Provide the (X, Y) coordinate of the cell's center where the given text is located.  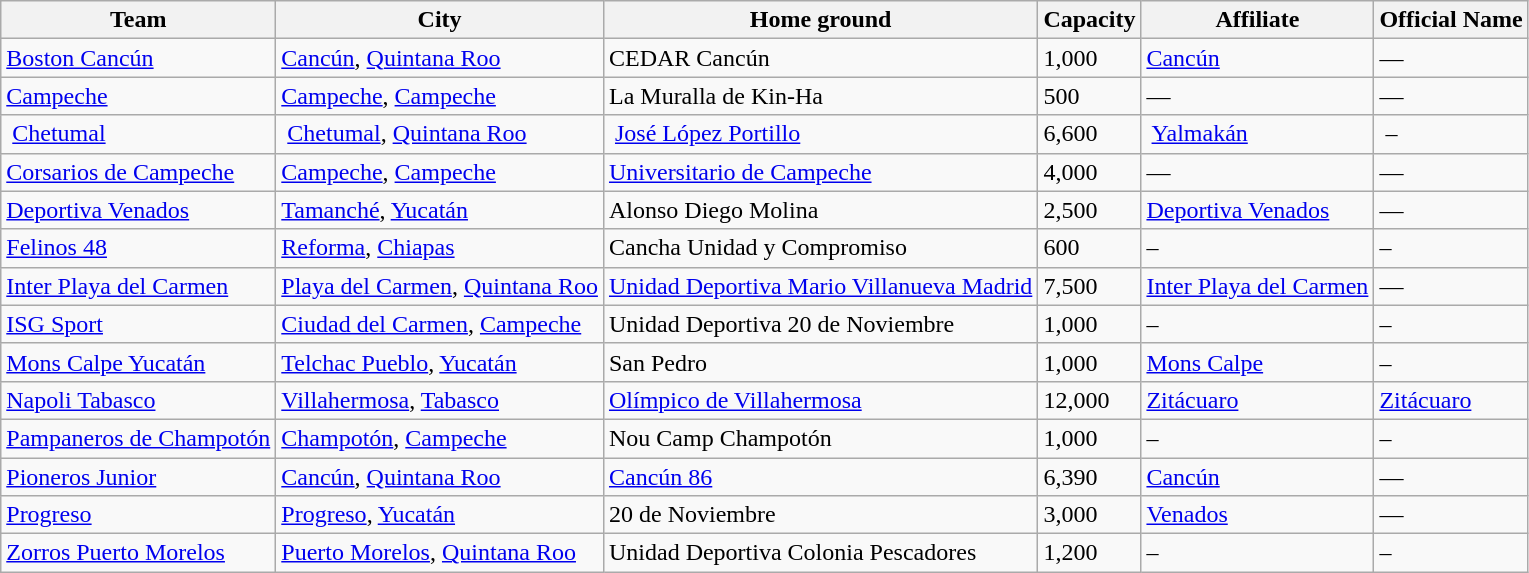
Felinos 48 (138, 248)
Chetumal (138, 134)
Cancún 86 (820, 477)
Villahermosa, Tabasco (440, 400)
6,600 (1090, 134)
Progreso (138, 515)
Capacity (1090, 20)
Campeche (138, 96)
Pioneros Junior (138, 477)
Venados (1258, 515)
Boston Cancún (138, 58)
Unidad Deportiva 20 de Noviembre (820, 324)
Nou Camp Champotón (820, 438)
CEDAR Cancún (820, 58)
2,500 (1090, 210)
Ciudad del Carmen, Campeche (440, 324)
3,000 (1090, 515)
1,200 (1090, 553)
La Muralla de Kin-Ha (820, 96)
Mons Calpe (1258, 362)
Playa del Carmen, Quintana Roo (440, 286)
Napoli Tabasco (138, 400)
Yalmakán (1258, 134)
José López Portillo (820, 134)
20 de Noviembre (820, 515)
City (440, 20)
Affiliate (1258, 20)
12,000 (1090, 400)
Alonso Diego Molina (820, 210)
Zorros Puerto Morelos (138, 553)
Reforma, Chiapas (440, 248)
Champotón, Campeche (440, 438)
Cancha Unidad y Compromiso (820, 248)
4,000 (1090, 172)
Olímpico de Villahermosa (820, 400)
Official Name (1451, 20)
500 (1090, 96)
Unidad Deportiva Colonia Pescadores (820, 553)
Mons Calpe Yucatán (138, 362)
Progreso, Yucatán (440, 515)
600 (1090, 248)
Telchac Pueblo, Yucatán (440, 362)
Universitario de Campeche (820, 172)
7,500 (1090, 286)
San Pedro (820, 362)
ISG Sport (138, 324)
Chetumal, Quintana Roo (440, 134)
Puerto Morelos, Quintana Roo (440, 553)
Pampaneros de Champotón (138, 438)
Unidad Deportiva Mario Villanueva Madrid (820, 286)
Tamanché, Yucatán (440, 210)
Home ground (820, 20)
Team (138, 20)
Corsarios de Campeche (138, 172)
6,390 (1090, 477)
